Search for the cell housing the specified text and yield its [x, y] center coordinate. 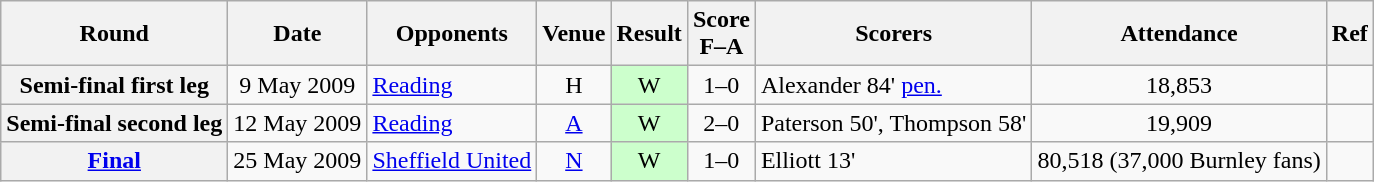
Paterson 50', Thompson 58' [894, 123]
19,909 [1179, 123]
18,853 [1179, 85]
Result [649, 34]
N [574, 161]
Attendance [1179, 34]
80,518 (37,000 Burnley fans) [1179, 161]
Ref [1350, 34]
Sheffield United [452, 161]
2–0 [721, 123]
Semi-final first leg [114, 85]
25 May 2009 [298, 161]
12 May 2009 [298, 123]
Elliott 13' [894, 161]
Opponents [452, 34]
Final [114, 161]
Scorers [894, 34]
Semi-final second leg [114, 123]
A [574, 123]
Alexander 84' pen. [894, 85]
ScoreF–A [721, 34]
Date [298, 34]
Venue [574, 34]
9 May 2009 [298, 85]
Round [114, 34]
H [574, 85]
